Return (X, Y) of the center of cell containing provided text 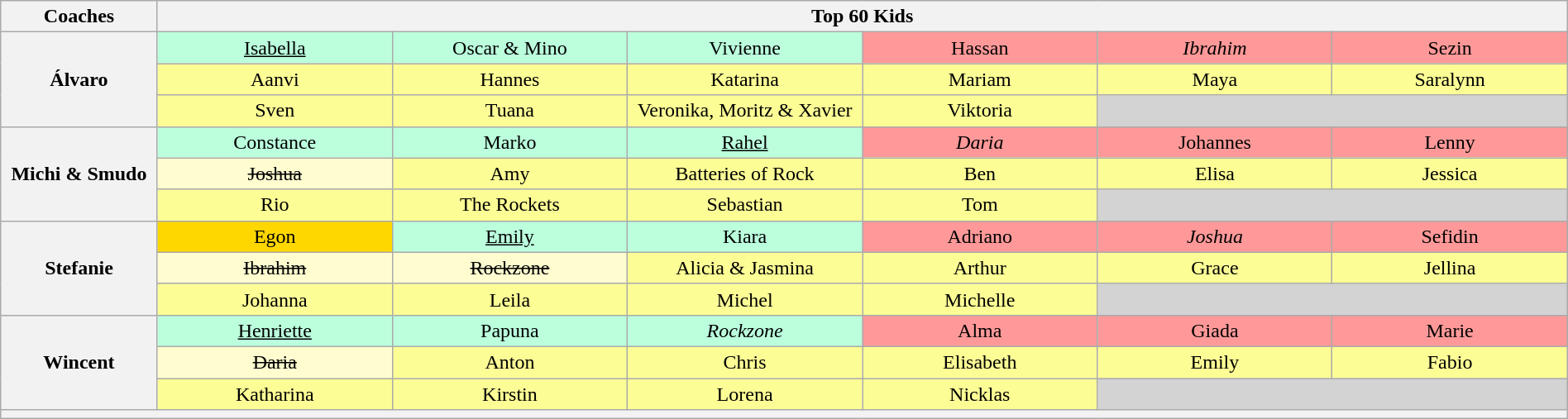
Nicklas (980, 394)
Papuna (509, 331)
Kirstin (509, 394)
Vivienne (745, 48)
Johannes (1215, 142)
Lenny (1450, 142)
Michi & Smudo (79, 174)
Jellina (1450, 268)
Katarina (745, 79)
Wincent (79, 362)
Stefanie (79, 268)
Rio (275, 205)
Rahel (745, 142)
Elisabeth (980, 362)
Johanna (275, 299)
Sebastian (745, 205)
Hannes (509, 79)
Michel (745, 299)
Coaches (79, 17)
Amy (509, 174)
Elisa (1215, 174)
Viktoria (980, 111)
Marie (1450, 331)
Leila (509, 299)
Oscar & Mino (509, 48)
Ben (980, 174)
Álvaro (79, 79)
Veronika, Moritz & Xavier (745, 111)
Adriano (980, 236)
Chris (745, 362)
Saralynn (1450, 79)
Katharina (275, 394)
Tuana (509, 111)
Michelle (980, 299)
Hassan (980, 48)
Jessica (1450, 174)
Kiara (745, 236)
Tom (980, 205)
Sezin (1450, 48)
Constance (275, 142)
Lorena (745, 394)
Batteries of Rock (745, 174)
Mariam (980, 79)
Alicia & Jasmina (745, 268)
Isabella (275, 48)
Marko (509, 142)
Fabio (1450, 362)
Arthur (980, 268)
Maya (1215, 79)
Top 60 Kids (862, 17)
Grace (1215, 268)
Sven (275, 111)
Henriette (275, 331)
Sefidin (1450, 236)
Alma (980, 331)
Egon (275, 236)
Anton (509, 362)
Aanvi (275, 79)
Giada (1215, 331)
The Rockets (509, 205)
